Capture the cell that displays the provided text and extract its (x, y) central coordinate. 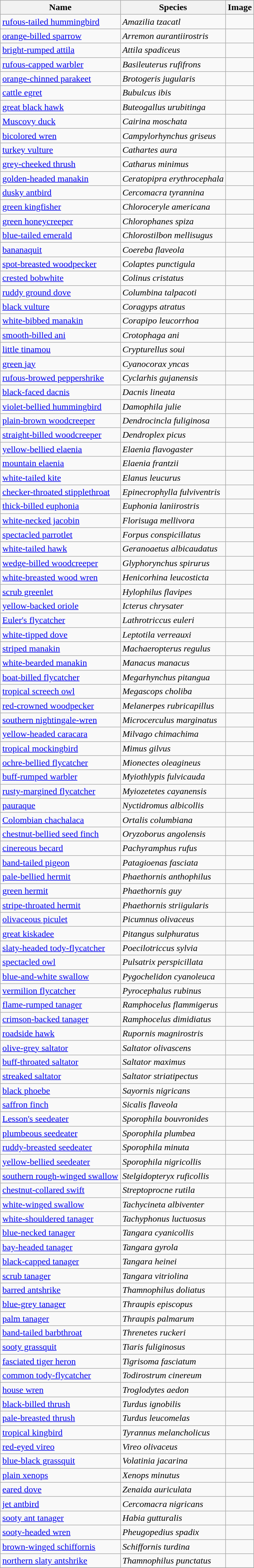
Milvago chimachima (173, 734)
ruddy-breasted seedeater (60, 1148)
black-faced dacnis (60, 392)
white-tipped dove (60, 635)
white-breasted wood wren (60, 577)
Tangara vitriolina (173, 1276)
Poecilotriccus sylvia (173, 948)
checker-throated stipplethroat (60, 492)
Ceratopipra erythrocephala (173, 179)
golden-headed manakin (60, 179)
Elaenia frantzii (173, 464)
Ramphocelus dimidiatus (173, 1019)
Cyanocorax yncas (173, 364)
roadside hawk (60, 1033)
green hermit (60, 891)
blue-grey tanager (60, 1304)
Columbina talpacoti (173, 292)
Species (173, 7)
Tiaris fuliginosus (173, 1347)
Colaptes punctigula (173, 264)
grey-cheeked thrush (60, 164)
turkey vulture (60, 150)
Coragyps atratus (173, 307)
Crypturellus soui (173, 349)
Patagioenas fasciata (173, 862)
Nyctidromus albicollis (173, 805)
Sicalis flaveola (173, 1105)
boat-billed flycatcher (60, 677)
Crotophaga ani (173, 335)
chestnut-collared swift (60, 1190)
ochre-bellied flycatcher (60, 763)
Campylorhynchus griseus (173, 136)
Turdus leucomelas (173, 1418)
Volatinia jacarina (173, 1461)
Oryzoborus angolensis (173, 834)
black phoebe (60, 1091)
black-billed thrush (60, 1404)
Saltator striatipectus (173, 1076)
northern slaty antshrike (60, 1561)
Saltator olivascens (173, 1048)
ruddy ground dove (60, 292)
wedge-billed woodcreeper (60, 563)
jet antbird (60, 1504)
common tody-flycatcher (60, 1376)
bananaquit (60, 250)
blue-black grassquit (60, 1461)
olive-grey saltator (60, 1048)
eared dove (60, 1489)
Turdus ignobilis (173, 1404)
Euler's flycatcher (60, 620)
white-necked jacobin (60, 520)
Pheugopedius spadix (173, 1532)
Megarhynchus pitangua (173, 677)
bicolored wren (60, 136)
Manacus manacus (173, 663)
red-crowned woodpecker (60, 706)
Name (60, 7)
Picumnus olivaceus (173, 920)
green jay (60, 364)
crested bobwhite (60, 278)
Myiozetetes cayanensis (173, 791)
southern rough-winged swallow (60, 1176)
Dendrocincla fuliginosa (173, 421)
yellow-bellied elaenia (60, 449)
Chloroceryle americana (173, 207)
little tinamou (60, 349)
Xenops minutus (173, 1475)
Arremon aurantiirostris (173, 36)
Mimus gilvus (173, 748)
rusty-margined flycatcher (60, 791)
buff-rumped warbler (60, 777)
rufous-tailed hummingbird (60, 22)
Sporophila plumbea (173, 1133)
plain xenops (60, 1475)
Streptoprocne rutila (173, 1190)
Tachycineta albiventer (173, 1204)
chestnut-bellied seed finch (60, 834)
Cathartes aura (173, 150)
band-tailed barbthroat (60, 1333)
orange-chinned parakeet (60, 79)
violet-bellied hummingbird (60, 406)
Pyrocephalus rubinus (173, 991)
blue-tailed emerald (60, 235)
Epinecrophylla fulviventris (173, 492)
tropical mockingbird (60, 748)
Pygochelidon cyanoleuca (173, 976)
Florisuga mellivora (173, 520)
Thraupis palmarum (173, 1318)
sooty grassquit (60, 1347)
mountain elaenia (60, 464)
Brotogeris jugularis (173, 79)
white-tailed kite (60, 478)
Ortalis columbiana (173, 820)
southern nightingale-wren (60, 720)
Megascops choliba (173, 692)
band-tailed pigeon (60, 862)
green kingfisher (60, 207)
white-tailed hawk (60, 549)
fasciated tiger heron (60, 1361)
white-bibbed manakin (60, 321)
stripe-throated hermit (60, 905)
Cercomacra nigricans (173, 1504)
thick-billed euphonia (60, 506)
Microcerculus marginatus (173, 720)
Myiothlypis fulvicauda (173, 777)
Phaethornis anthophilus (173, 877)
Buteogallus urubitinga (173, 107)
Chlorophanes spiza (173, 221)
scrub greenlet (60, 592)
pauraque (60, 805)
crimson-backed tanager (60, 1019)
Tachyphonus luctuosus (173, 1219)
rufous-browed peppershrike (60, 378)
Corapipo leucorrhoa (173, 321)
Schiffornis turdina (173, 1547)
Elanus leucurus (173, 478)
great kiskadee (60, 934)
Phaethornis guy (173, 891)
yellow-bellied seedeater (60, 1162)
brown-winged schiffornis (60, 1547)
Tangara gyrola (173, 1247)
pale-bellied hermit (60, 877)
Lathrotriccus euleri (173, 620)
Habia gutturalis (173, 1518)
Cyclarhis gujanensis (173, 378)
Rupornis magnirostris (173, 1033)
Icterus chrysater (173, 606)
white-bearded manakin (60, 663)
Saltator maximus (173, 1062)
dusky antbird (60, 193)
Cercomacra tyrannina (173, 193)
sooty-headed wren (60, 1532)
barred antshrike (60, 1290)
straight-billed woodcreeper (60, 435)
spectacled parrotlet (60, 535)
Thamnophilus punctatus (173, 1561)
Bubulcus ibis (173, 93)
Image (240, 7)
cinereous becard (60, 848)
Pachyramphus rufus (173, 848)
Glyphorynchus spirurus (173, 563)
olivaceous piculet (60, 920)
Hylophilus flavipes (173, 592)
tropical kingbird (60, 1432)
bright-rumped attila (60, 50)
Cairina moschata (173, 121)
Dendroplex picus (173, 435)
flame-rumped tanager (60, 1005)
Forpus conspicillatus (173, 535)
Zenaida auriculata (173, 1489)
striped manakin (60, 649)
Geranoaetus albicaudatus (173, 549)
Melanerpes rubricapillus (173, 706)
vermilion flycatcher (60, 991)
Sporophila minuta (173, 1148)
Euphonia laniirostris (173, 506)
Thamnophilus doliatus (173, 1290)
blue-and-white swallow (60, 976)
yellow-backed oriole (60, 606)
Thraupis episcopus (173, 1304)
tropical screech owl (60, 692)
streaked saltator (60, 1076)
Chlorostilbon mellisugus (173, 235)
Dacnis lineata (173, 392)
rufous-capped warbler (60, 64)
Coereba flaveola (173, 250)
Vireo olivaceus (173, 1447)
cattle egret (60, 93)
house wren (60, 1390)
Tangara cyanicollis (173, 1233)
slaty-headed tody-flycatcher (60, 948)
plain-brown woodcreeper (60, 421)
Sayornis nigricans (173, 1091)
Threnetes ruckeri (173, 1333)
palm tanager (60, 1318)
Basileuterus rufifrons (173, 64)
Colombian chachalaca (60, 820)
red-eyed vireo (60, 1447)
spectacled owl (60, 962)
Ramphocelus flammigerus (173, 1005)
Phaethornis striigularis (173, 905)
Stelgidopteryx ruficollis (173, 1176)
Pitangus sulphuratus (173, 934)
Todirostrum cinereum (173, 1376)
smooth-billed ani (60, 335)
Tyrannus melancholicus (173, 1432)
Sporophila bouvronides (173, 1119)
black vulture (60, 307)
Catharus minimus (173, 164)
green honeycreeper (60, 221)
blue-necked tanager (60, 1233)
saffron finch (60, 1105)
yellow-headed caracara (60, 734)
Muscovy duck (60, 121)
Amazilia tzacatl (173, 22)
Elaenia flavogaster (173, 449)
Tigrisoma fasciatum (173, 1361)
plumbeous seedeater (60, 1133)
scrub tanager (60, 1276)
white-winged swallow (60, 1204)
orange-billed sparrow (60, 36)
sooty ant tanager (60, 1518)
Henicorhina leucosticta (173, 577)
pale-breasted thrush (60, 1418)
Attila spadiceus (173, 50)
black-capped tanager (60, 1261)
spot-breasted woodpecker (60, 264)
Lesson's seedeater (60, 1119)
Sporophila nigricollis (173, 1162)
Pulsatrix perspicillata (173, 962)
Mionectes oleagineus (173, 763)
white-shouldered tanager (60, 1219)
buff-throated saltator (60, 1062)
Machaeropterus regulus (173, 649)
great black hawk (60, 107)
Leptotila verreauxi (173, 635)
bay-headed tanager (60, 1247)
Damophila julie (173, 406)
Tangara heinei (173, 1261)
Troglodytes aedon (173, 1390)
Colinus cristatus (173, 278)
